Extract the [x, y] coordinate from the center of the cell holding the provided text.  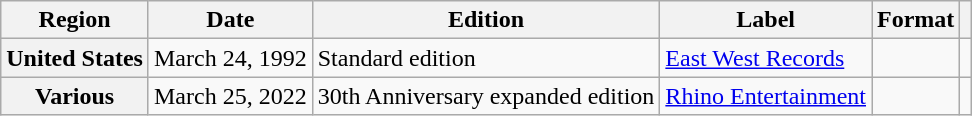
30th Anniversary expanded edition [486, 96]
March 24, 1992 [230, 58]
Region [75, 20]
Format [916, 20]
Various [75, 96]
Edition [486, 20]
March 25, 2022 [230, 96]
United States [75, 58]
Label [766, 20]
Date [230, 20]
Rhino Entertainment [766, 96]
East West Records [766, 58]
Standard edition [486, 58]
